Detect which cell encompasses the target text, then output its (X, Y) center coordinate. 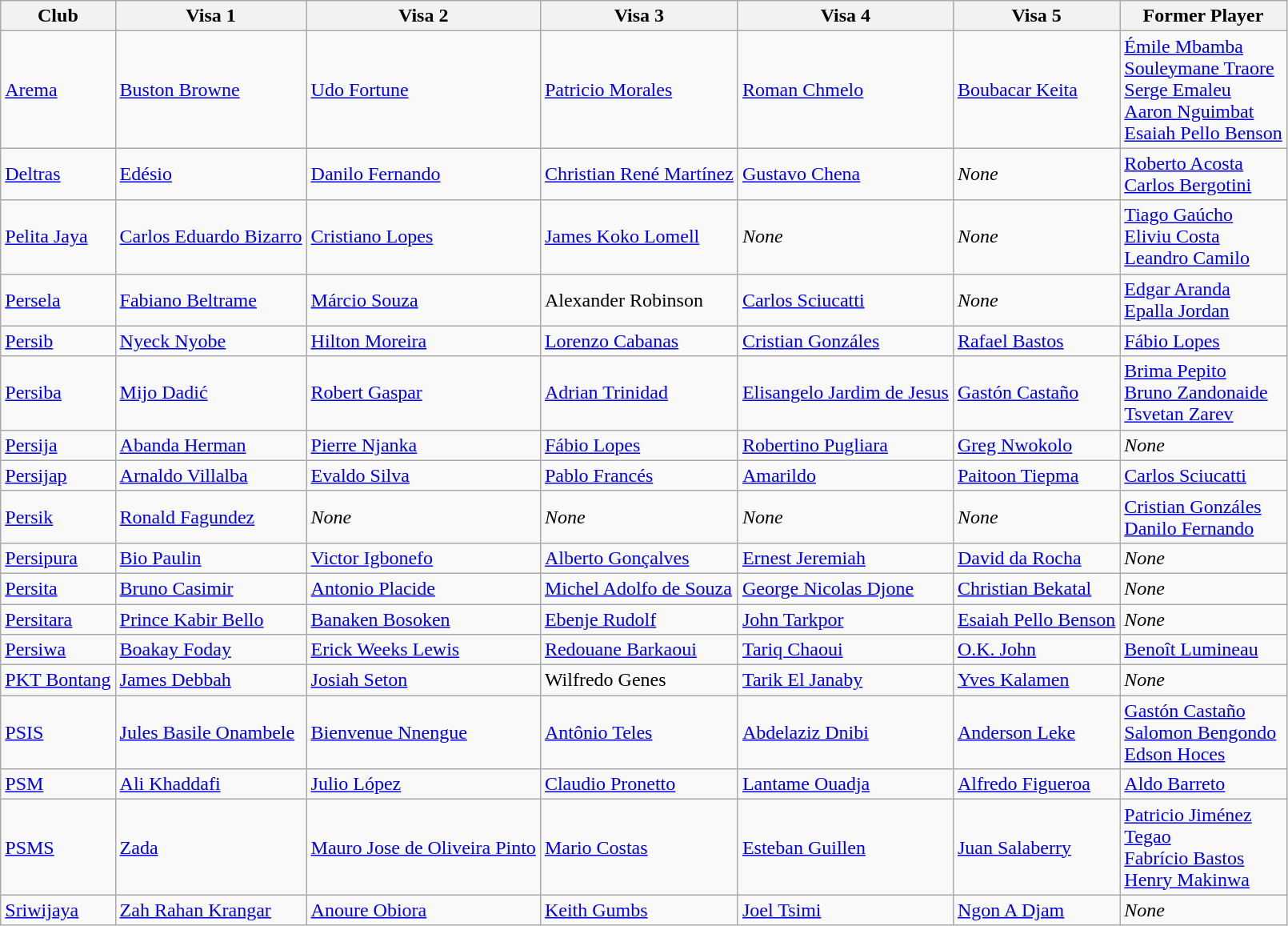
Alfredo Figueroa (1036, 784)
Robert Gaspar (423, 393)
Persiwa (58, 650)
Ronald Fagundez (211, 517)
Visa 1 (211, 16)
Persipura (58, 558)
Arnaldo Villalba (211, 475)
Carlos Eduardo Bizarro (211, 237)
Cristian Gonzáles (845, 341)
Antonio Placide (423, 588)
Mauro Jose de Oliveira Pinto (423, 847)
Esaiah Pello Benson (1036, 619)
Alberto Gonçalves (638, 558)
Greg Nwokolo (1036, 445)
Pierre Njanka (423, 445)
Visa 2 (423, 16)
Deltras (58, 174)
Persita (58, 588)
PSM (58, 784)
Prince Kabir Bello (211, 619)
Redouane Barkaoui (638, 650)
Lantame Ouadja (845, 784)
Gastón Castaño Salomon Bengondo Edson Hoces (1203, 732)
Tarik El Janaby (845, 680)
Bio Paulin (211, 558)
Gastón Castaño (1036, 393)
Visa 5 (1036, 16)
Claudio Pronetto (638, 784)
Persija (58, 445)
Juan Salaberry (1036, 847)
Erick Weeks Lewis (423, 650)
Émile Mbamba Souleymane Traore Serge Emaleu Aaron Nguimbat Esaiah Pello Benson (1203, 90)
Aldo Barreto (1203, 784)
Adrian Trinidad (638, 393)
James Koko Lomell (638, 237)
Club (58, 16)
Nyeck Nyobe (211, 341)
Banaken Bosoken (423, 619)
Visa 4 (845, 16)
Alexander Robinson (638, 299)
Michel Adolfo de Souza (638, 588)
Boubacar Keita (1036, 90)
Persijap (58, 475)
Pablo Francés (638, 475)
Ebenje Rudolf (638, 619)
Zada (211, 847)
Brima Pepito Bruno Zandonaide Tsvetan Zarev (1203, 393)
Roman Chmelo (845, 90)
Zah Rahan Krangar (211, 910)
Anoure Obiora (423, 910)
Rafael Bastos (1036, 341)
Christian René Martínez (638, 174)
Robertino Pugliara (845, 445)
Paitoon Tiepma (1036, 475)
Anderson Leke (1036, 732)
Keith Gumbs (638, 910)
John Tarkpor (845, 619)
Ali Khaddafi (211, 784)
Evaldo Silva (423, 475)
Joel Tsimi (845, 910)
Persik (58, 517)
Patricio Jiménez Tegao Fabrício Bastos Henry Makinwa (1203, 847)
Elisangelo Jardim de Jesus (845, 393)
Amarildo (845, 475)
Arema (58, 90)
George Nicolas Djone (845, 588)
David da Rocha (1036, 558)
Roberto Acosta Carlos Bergotini (1203, 174)
PSIS (58, 732)
Márcio Souza (423, 299)
Jules Basile Onambele (211, 732)
Persib (58, 341)
Tariq Chaoui (845, 650)
Danilo Fernando (423, 174)
Yves Kalamen (1036, 680)
Mario Costas (638, 847)
Bruno Casimir (211, 588)
James Debbah (211, 680)
PSMS (58, 847)
Visa 3 (638, 16)
Hilton Moreira (423, 341)
Antônio Teles (638, 732)
Persela (58, 299)
Bienvenue Nnengue (423, 732)
Julio López (423, 784)
PKT Bontang (58, 680)
Ernest Jeremiah (845, 558)
Mijo Dadić (211, 393)
Persitara (58, 619)
Abanda Herman (211, 445)
Cristian Gonzáles Danilo Fernando (1203, 517)
Tiago Gaúcho Eliviu Costa Leandro Camilo (1203, 237)
Abdelaziz Dnibi (845, 732)
Gustavo Chena (845, 174)
Edgar Aranda Epalla Jordan (1203, 299)
Josiah Seton (423, 680)
O.K. John (1036, 650)
Former Player (1203, 16)
Boakay Foday (211, 650)
Wilfredo Genes (638, 680)
Esteban Guillen (845, 847)
Benoît Lumineau (1203, 650)
Edésio (211, 174)
Christian Bekatal (1036, 588)
Lorenzo Cabanas (638, 341)
Victor Igbonefo (423, 558)
Persiba (58, 393)
Sriwijaya (58, 910)
Ngon A Djam (1036, 910)
Cristiano Lopes (423, 237)
Buston Browne (211, 90)
Udo Fortune (423, 90)
Patricio Morales (638, 90)
Pelita Jaya (58, 237)
Fabiano Beltrame (211, 299)
